Determine the [x, y] coordinate at the center of the cell enclosing the given text.  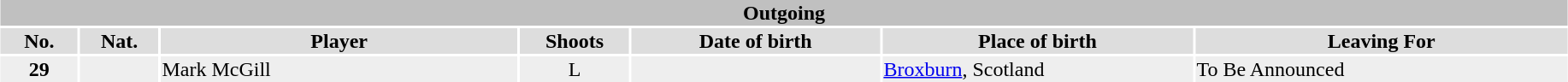
Player [339, 41]
To Be Announced [1382, 69]
Nat. [120, 41]
Leaving For [1382, 41]
Mark McGill [339, 69]
29 [39, 69]
L [575, 69]
Outgoing [783, 13]
Place of birth [1038, 41]
Date of birth [755, 41]
No. [39, 41]
Shoots [575, 41]
Broxburn, Scotland [1038, 69]
